Return (X, Y) of the center of cell containing provided text 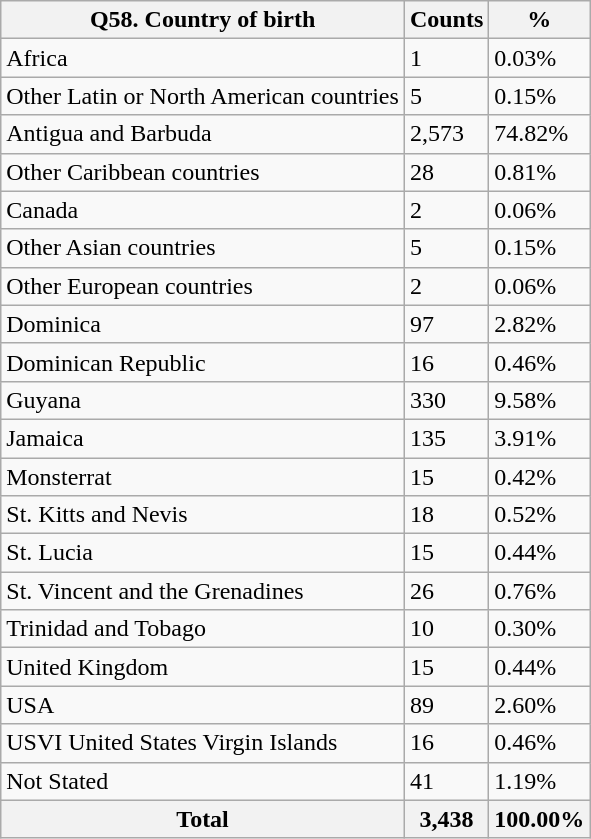
135 (446, 438)
% (540, 20)
USVI United States Virgin Islands (203, 743)
Jamaica (203, 438)
74.82% (540, 134)
Canada (203, 210)
2,573 (446, 134)
100.00% (540, 819)
Africa (203, 58)
1.19% (540, 781)
41 (446, 781)
0.03% (540, 58)
Trinidad and Tobago (203, 629)
Total (203, 819)
10 (446, 629)
St. Lucia (203, 553)
Counts (446, 20)
89 (446, 705)
United Kingdom (203, 667)
Guyana (203, 400)
Other Caribbean countries (203, 172)
Dominican Republic (203, 362)
2.60% (540, 705)
St. Vincent and the Grenadines (203, 591)
USA (203, 705)
330 (446, 400)
St. Kitts and Nevis (203, 515)
Antigua and Barbuda (203, 134)
0.42% (540, 477)
Other European countries (203, 286)
3,438 (446, 819)
0.76% (540, 591)
Monsterrat (203, 477)
0.81% (540, 172)
97 (446, 324)
Q58. Country of birth (203, 20)
1 (446, 58)
2.82% (540, 324)
28 (446, 172)
9.58% (540, 400)
0.30% (540, 629)
26 (446, 591)
Dominica (203, 324)
18 (446, 515)
Other Latin or North American countries (203, 96)
Other Asian countries (203, 248)
0.52% (540, 515)
3.91% (540, 438)
Not Stated (203, 781)
